Output the [X, Y] coordinate of the center of the cell containing the given text.  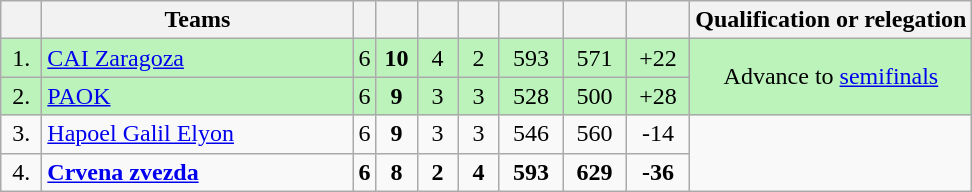
1. [22, 58]
2. [22, 96]
500 [595, 96]
+22 [658, 58]
560 [595, 134]
Advance to semifinals [831, 77]
+28 [658, 96]
CAI Zaragoza [198, 58]
Qualification or relegation [831, 20]
-14 [658, 134]
10 [396, 58]
Teams [198, 20]
Crvena zvezda [198, 172]
4. [22, 172]
-36 [658, 172]
Hapoel Galil Elyon [198, 134]
546 [531, 134]
528 [531, 96]
629 [595, 172]
PAOK [198, 96]
3. [22, 134]
571 [595, 58]
8 [396, 172]
